Detect which cell encompasses the target text, then output its [x, y] center coordinate. 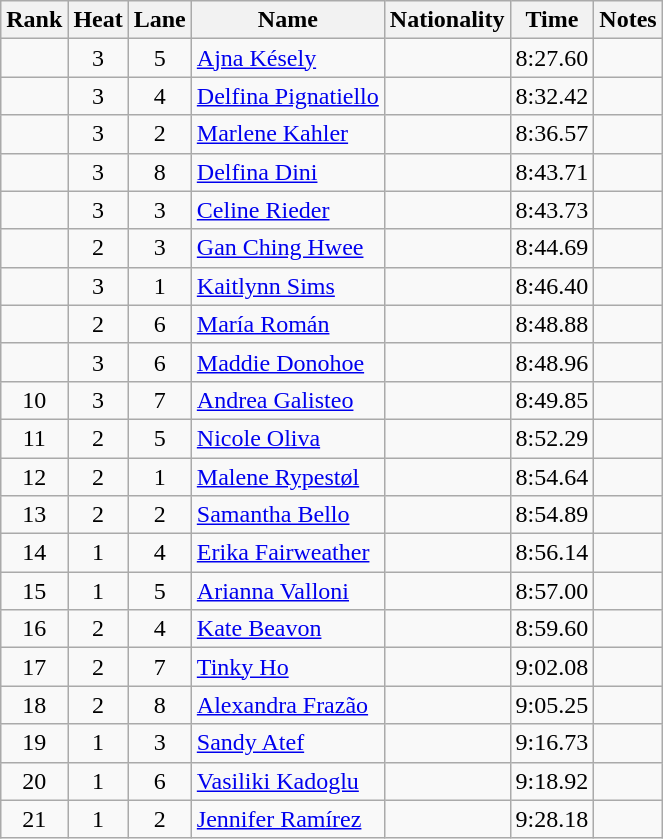
Delfina Dini [288, 172]
8:54.64 [552, 477]
Andrea Galisteo [288, 400]
20 [34, 781]
9:18.92 [552, 781]
8:57.00 [552, 591]
Vasiliki Kadoglu [288, 781]
Kate Beavon [288, 629]
Tinky Ho [288, 667]
19 [34, 743]
14 [34, 553]
Samantha Bello [288, 515]
María Román [288, 324]
Alexandra Frazão [288, 705]
8:36.57 [552, 134]
8:43.73 [552, 210]
Marlene Kahler [288, 134]
Arianna Valloni [288, 591]
Time [552, 20]
9:05.25 [552, 705]
10 [34, 400]
Jennifer Ramírez [288, 819]
Ajna Késely [288, 58]
Nationality [447, 20]
13 [34, 515]
17 [34, 667]
Sandy Atef [288, 743]
11 [34, 438]
8:52.29 [552, 438]
Erika Fairweather [288, 553]
Nicole Oliva [288, 438]
Kaitlynn Sims [288, 286]
Maddie Donohoe [288, 362]
Malene Rypestøl [288, 477]
8:54.89 [552, 515]
Heat [98, 20]
8:48.96 [552, 362]
Name [288, 20]
Celine Rieder [288, 210]
8:44.69 [552, 248]
8:49.85 [552, 400]
8:43.71 [552, 172]
8:46.40 [552, 286]
9:28.18 [552, 819]
8:48.88 [552, 324]
Notes [628, 20]
9:02.08 [552, 667]
9:16.73 [552, 743]
21 [34, 819]
8:59.60 [552, 629]
8:32.42 [552, 96]
8:56.14 [552, 553]
Delfina Pignatiello [288, 96]
8:27.60 [552, 58]
Rank [34, 20]
16 [34, 629]
Gan Ching Hwee [288, 248]
15 [34, 591]
Lane [160, 20]
18 [34, 705]
12 [34, 477]
